Detect which cell encompasses the target text, then output its (x, y) center coordinate. 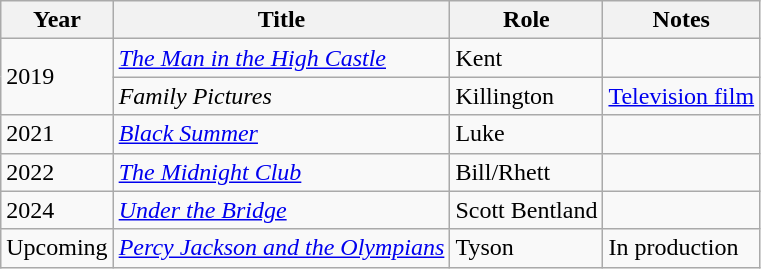
Bill/Rhett (526, 172)
Tyson (526, 248)
Role (526, 20)
Television film (682, 96)
In production (682, 248)
Notes (682, 20)
Percy Jackson and the Olympians (282, 248)
Killington (526, 96)
Luke (526, 134)
Black Summer (282, 134)
Family Pictures (282, 96)
2022 (57, 172)
Scott Bentland (526, 210)
2019 (57, 77)
Kent (526, 58)
2021 (57, 134)
2024 (57, 210)
Title (282, 20)
Year (57, 20)
The Man in the High Castle (282, 58)
The Midnight Club (282, 172)
Under the Bridge (282, 210)
Upcoming (57, 248)
